Extract the [x, y] coordinate from the center of the cell holding the provided text.  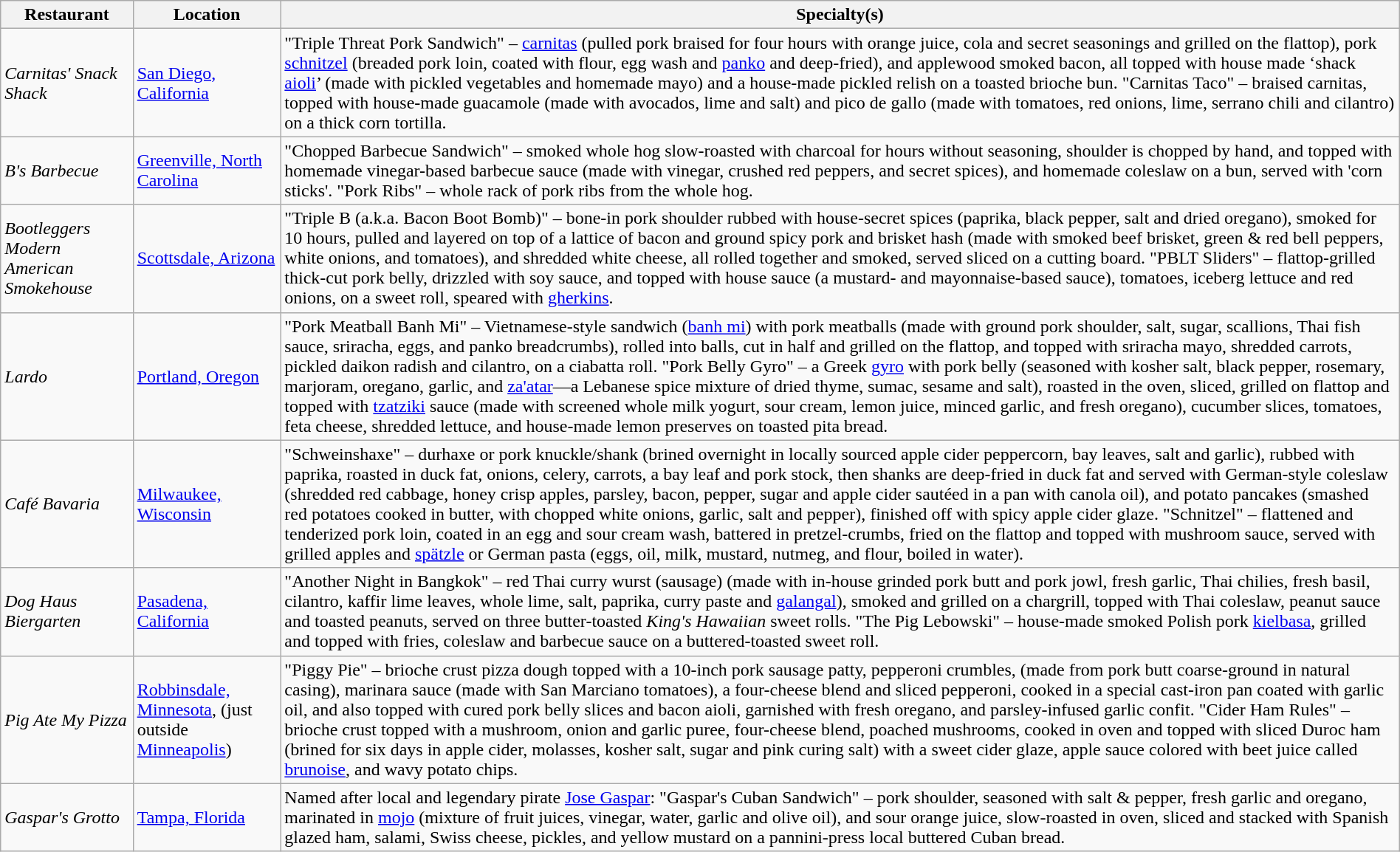
Milwaukee, Wisconsin [207, 504]
Scottsdale, Arizona [207, 258]
Gaspar's Grotto [66, 817]
Bootleggers Modern American Smokehouse [66, 258]
Tampa, Florida [207, 817]
B's Barbecue [66, 171]
San Diego, California [207, 83]
Dog Haus Biergarten [66, 611]
Robbinsdale, Minnesota, (just outside Minneapolis) [207, 719]
Specialty(s) [840, 15]
Greenville, North Carolina [207, 171]
Café Bavaria [66, 504]
Location [207, 15]
Pig Ate My Pizza [66, 719]
Portland, Oregon [207, 377]
Restaurant [66, 15]
Carnitas' Snack Shack [66, 83]
Lardo [66, 377]
Pasadena, California [207, 611]
